Output the (x, y) coordinate of the center of the cell containing the given text.  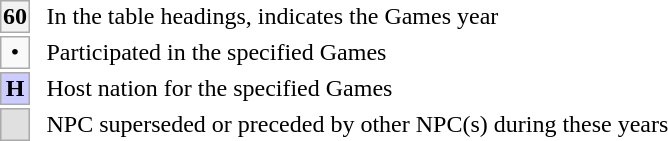
60 (15, 16)
H (15, 88)
• (15, 52)
